For the text-containing cell, return its midpoint in [x, y] coordinate format. 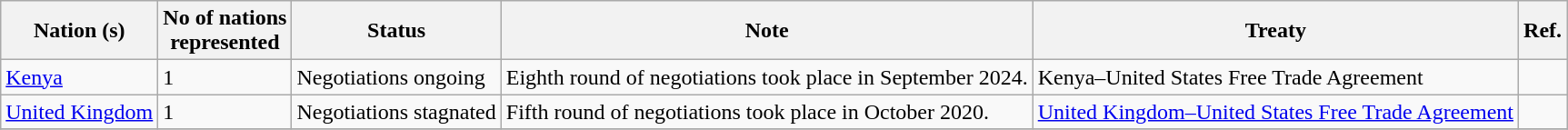
Nation (s) [80, 31]
Kenya–United States Free Trade Agreement [1275, 77]
United Kingdom [80, 112]
Eighth round of negotiations took place in September 2024. [767, 77]
Ref. [1543, 31]
Negotiations ongoing [396, 77]
Fifth round of negotiations took place in October 2020. [767, 112]
No of nations represented [225, 31]
Status [396, 31]
Kenya [80, 77]
Negotiations stagnated [396, 112]
Treaty [1275, 31]
United Kingdom–United States Free Trade Agreement [1275, 112]
Note [767, 31]
